Find where the given text appears and provide that cell's center as [X, Y] coordinate. 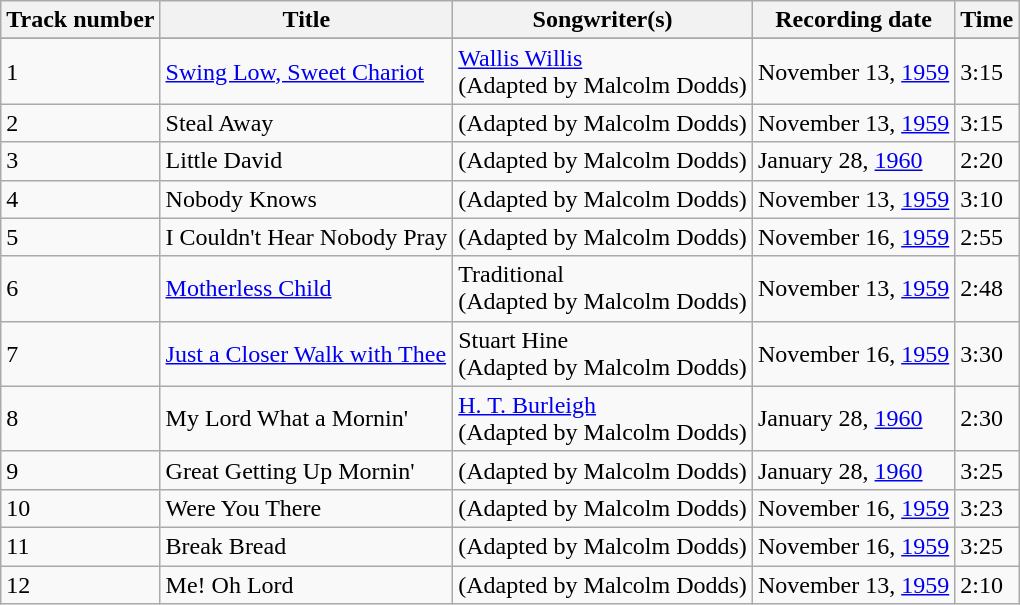
I Couldn't Hear Nobody Pray [306, 237]
Title [306, 20]
Motherless Child [306, 288]
2:55 [987, 237]
H. T. Burleigh(Adapted by Malcolm Dodds) [603, 418]
Little David [306, 161]
2 [80, 123]
8 [80, 418]
Great Getting Up Mornin' [306, 470]
My Lord What a Mornin' [306, 418]
Swing Low, Sweet Chariot [306, 72]
Steal Away [306, 123]
Just a Closer Walk with Thee [306, 354]
Track number [80, 20]
Stuart Hine(Adapted by Malcolm Dodds) [603, 354]
1 [80, 72]
Songwriter(s) [603, 20]
10 [80, 508]
6 [80, 288]
2:10 [987, 585]
Nobody Knows [306, 199]
3 [80, 161]
9 [80, 470]
7 [80, 354]
2:48 [987, 288]
11 [80, 546]
3:23 [987, 508]
2:30 [987, 418]
3:30 [987, 354]
3:10 [987, 199]
Time [987, 20]
5 [80, 237]
2:20 [987, 161]
Me! Oh Lord [306, 585]
Traditional(Adapted by Malcolm Dodds) [603, 288]
Break Bread [306, 546]
Recording date [853, 20]
Were You There [306, 508]
12 [80, 585]
Wallis Willis(Adapted by Malcolm Dodds) [603, 72]
4 [80, 199]
